For the text-containing cell, return its midpoint in (X, Y) coordinate format. 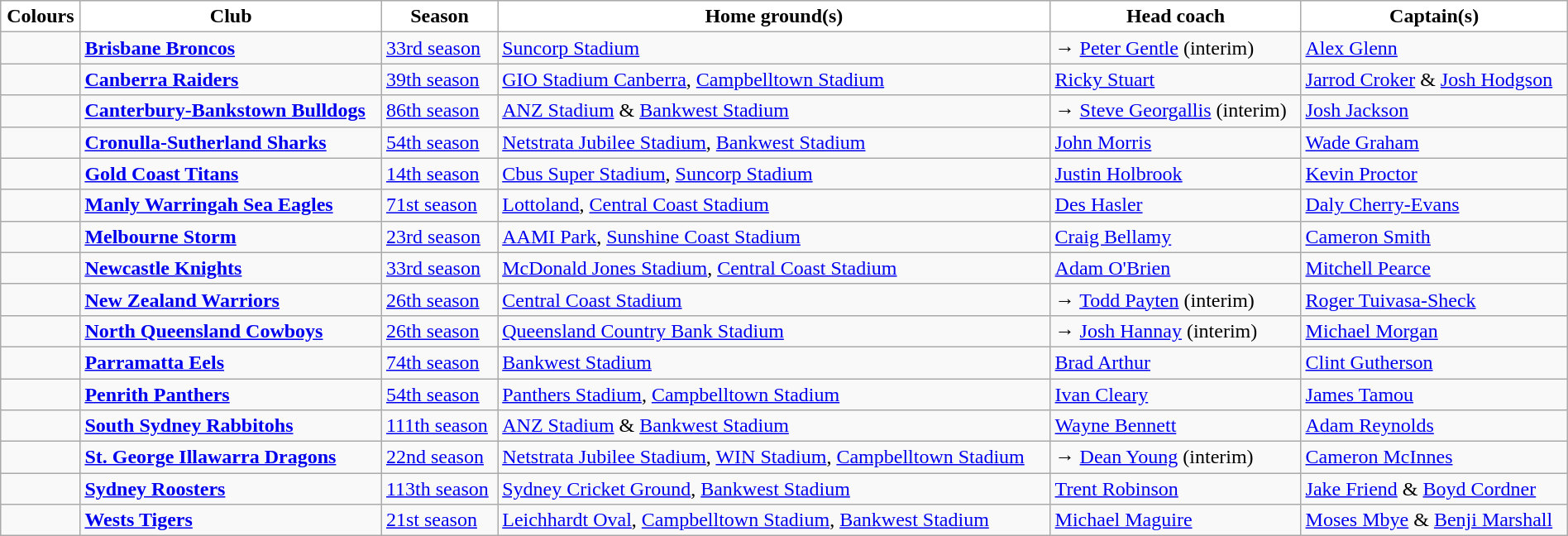
GIO Stadium Canberra, Campbelltown Stadium (774, 79)
Panthers Stadium, Campbelltown Stadium (774, 395)
Manly Warringah Sea Eagles (232, 205)
14th season (439, 174)
Club (232, 17)
Mitchell Pearce (1434, 268)
Sydney Roosters (232, 489)
Netstrata Jubilee Stadium, Bankwest Stadium (774, 142)
Central Coast Stadium (774, 299)
Wests Tigers (232, 520)
→ Dean Young (interim) (1176, 457)
Season (439, 17)
→ Todd Payten (interim) (1176, 299)
Captain(s) (1434, 17)
Leichhardt Oval, Campbelltown Stadium, Bankwest Stadium (774, 520)
Cbus Super Stadium, Suncorp Stadium (774, 174)
Justin Holbrook (1176, 174)
Head coach (1176, 17)
St. George Illawarra Dragons (232, 457)
Michael Morgan (1434, 331)
Cameron McInnes (1434, 457)
Alex Glenn (1434, 48)
→ Josh Hannay (interim) (1176, 331)
21st season (439, 520)
Melbourne Storm (232, 237)
Moses Mbye & Benji Marshall (1434, 520)
Wade Graham (1434, 142)
Michael Maguire (1176, 520)
Queensland Country Bank Stadium (774, 331)
Bankwest Stadium (774, 362)
Kevin Proctor (1434, 174)
Netstrata Jubilee Stadium, WIN Stadium, Campbelltown Stadium (774, 457)
Canberra Raiders (232, 79)
New Zealand Warriors (232, 299)
Parramatta Eels (232, 362)
Canterbury-Bankstown Bulldogs (232, 111)
74th season (439, 362)
Adam Reynolds (1434, 426)
South Sydney Rabbitohs (232, 426)
Suncorp Stadium (774, 48)
Ricky Stuart (1176, 79)
Jake Friend & Boyd Cordner (1434, 489)
Newcastle Knights (232, 268)
Daly Cherry-Evans (1434, 205)
→ Steve Georgallis (interim) (1176, 111)
Adam O'Brien (1176, 268)
Brisbane Broncos (232, 48)
Brad Arthur (1176, 362)
Penrith Panthers (232, 395)
Jarrod Croker & Josh Hodgson (1434, 79)
Gold Coast Titans (232, 174)
Home ground(s) (774, 17)
Lottoland, Central Coast Stadium (774, 205)
James Tamou (1434, 395)
Des Hasler (1176, 205)
Sydney Cricket Ground, Bankwest Stadium (774, 489)
113th season (439, 489)
Roger Tuivasa-Sheck (1434, 299)
→ Peter Gentle (interim) (1176, 48)
Cameron Smith (1434, 237)
23rd season (439, 237)
Trent Robinson (1176, 489)
22nd season (439, 457)
Wayne Bennett (1176, 426)
Clint Gutherson (1434, 362)
North Queensland Cowboys (232, 331)
86th season (439, 111)
McDonald Jones Stadium, Central Coast Stadium (774, 268)
71st season (439, 205)
Ivan Cleary (1176, 395)
39th season (439, 79)
Cronulla-Sutherland Sharks (232, 142)
John Morris (1176, 142)
Colours (41, 17)
Josh Jackson (1434, 111)
111th season (439, 426)
AAMI Park, Sunshine Coast Stadium (774, 237)
Craig Bellamy (1176, 237)
